Provide the [x, y] coordinate of the cell's center where the given text is located.  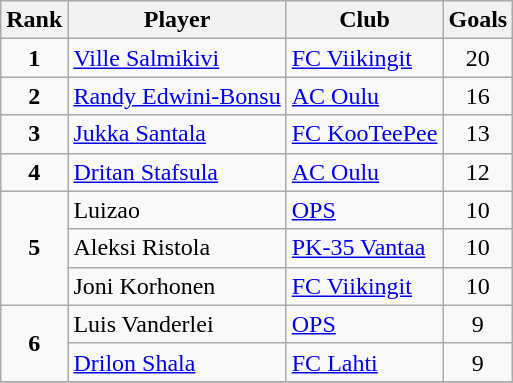
Luizao [177, 210]
Randy Edwini-Bonsu [177, 96]
13 [478, 134]
Aleksi Ristola [177, 248]
6 [34, 343]
12 [478, 172]
4 [34, 172]
Drilon Shala [177, 362]
Goals [478, 20]
3 [34, 134]
2 [34, 96]
20 [478, 58]
Luis Vanderlei [177, 324]
Player [177, 20]
Jukka Santala [177, 134]
Ville Salmikivi [177, 58]
PK-35 Vantaa [364, 248]
Rank [34, 20]
Club [364, 20]
5 [34, 248]
FC Lahti [364, 362]
FC KooTeePee [364, 134]
16 [478, 96]
1 [34, 58]
Dritan Stafsula [177, 172]
Joni Korhonen [177, 286]
